Identify which cell holds the provided text, then report its (X, Y) central coordinate. 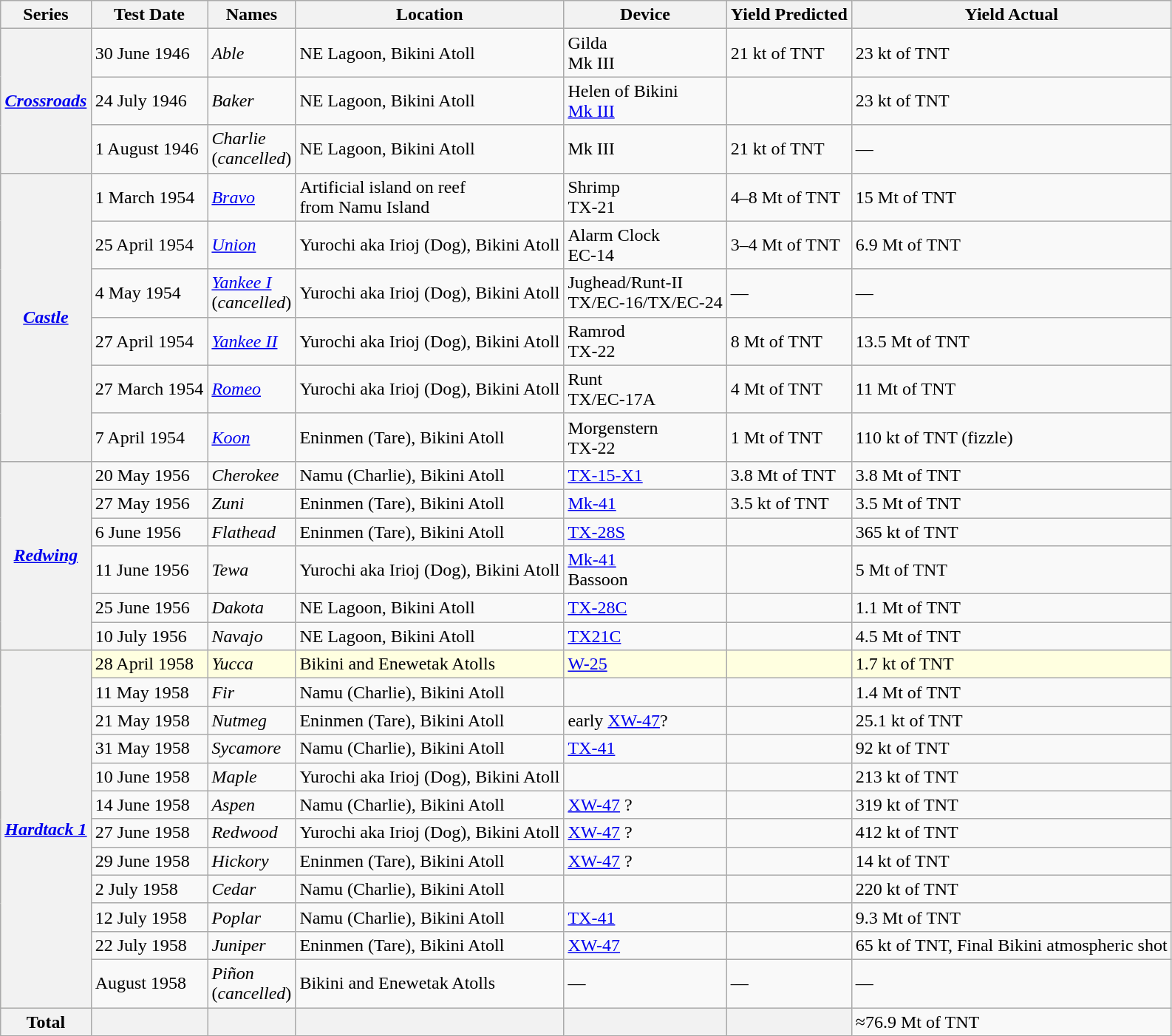
412 kt of TNT (1011, 833)
1 Mt of TNT (789, 437)
29 June 1958 (149, 861)
TX-15-X1 (645, 475)
3.5 Mt of TNT (1011, 503)
Location (430, 15)
Flathead (251, 531)
Total (46, 1022)
Yankee II (251, 341)
3.5 kt of TNT (789, 503)
92 kt of TNT (1011, 749)
14 kt of TNT (1011, 861)
Cedar (251, 889)
RuntTX/EC-17A (645, 389)
Artificial island on reef from Namu Island (430, 197)
Yield Actual (1011, 15)
Cherokee (251, 475)
1.4 Mt of TNT (1011, 692)
27 March 1954 (149, 389)
Ramrod TX-22 (645, 341)
11 May 1958 (149, 692)
Hardtack 1 (46, 829)
Device (645, 15)
365 kt of TNT (1011, 531)
27 May 1956 (149, 503)
14 June 1958 (149, 805)
Juniper (251, 945)
Castle (46, 317)
Romeo (251, 389)
Nutmeg (251, 720)
Redwing (46, 556)
5 Mt of TNT (1011, 570)
6 June 1956 (149, 531)
≈76.9 Mt of TNT (1011, 1022)
GildaMk III (645, 53)
1 August 1946 (149, 149)
25 June 1956 (149, 608)
Piñon(cancelled) (251, 983)
MorgensternTX-22 (645, 437)
21 May 1958 (149, 720)
XW-47 (645, 945)
65 kt of TNT, Final Bikini atmospheric shot (1011, 945)
11 Mt of TNT (1011, 389)
TX-28S (645, 531)
Dakota (251, 608)
August 1958 (149, 983)
Helen of Bikini Mk III (645, 100)
Hickory (251, 861)
Crossroads (46, 100)
Union (251, 245)
Zuni (251, 503)
Mk III (645, 149)
Koon (251, 437)
30 June 1946 (149, 53)
Yield Predicted (789, 15)
Shrimp TX-21 (645, 197)
Charlie (cancelled) (251, 149)
2 July 1958 (149, 889)
Sycamore (251, 749)
10 July 1956 (149, 636)
3–4 Mt of TNT (789, 245)
24 July 1946 (149, 100)
7 April 1954 (149, 437)
27 June 1958 (149, 833)
13.5 Mt of TNT (1011, 341)
220 kt of TNT (1011, 889)
Mk-41 (645, 503)
Series (46, 15)
20 May 1956 (149, 475)
Yucca (251, 664)
31 May 1958 (149, 749)
W-25 (645, 664)
Fir (251, 692)
TX-28C (645, 608)
early XW-47? (645, 720)
1 March 1954 (149, 197)
25.1 kt of TNT (1011, 720)
Names (251, 15)
Jughead/Runt-II TX/EC-16/TX/EC-24 (645, 293)
319 kt of TNT (1011, 805)
28 April 1958 (149, 664)
1.7 kt of TNT (1011, 664)
Yankee I(cancelled) (251, 293)
Baker (251, 100)
4.5 Mt of TNT (1011, 636)
12 July 1958 (149, 917)
22 July 1958 (149, 945)
Poplar (251, 917)
15 Mt of TNT (1011, 197)
4 May 1954 (149, 293)
Redwood (251, 833)
Aspen (251, 805)
8 Mt of TNT (789, 341)
110 kt of TNT (fizzle) (1011, 437)
TX21C (645, 636)
27 April 1954 (149, 341)
4 Mt of TNT (789, 389)
Tewa (251, 570)
Navajo (251, 636)
Maple (251, 777)
213 kt of TNT (1011, 777)
9.3 Mt of TNT (1011, 917)
10 June 1958 (149, 777)
11 June 1956 (149, 570)
25 April 1954 (149, 245)
Alarm ClockEC-14 (645, 245)
1.1 Mt of TNT (1011, 608)
6.9 Mt of TNT (1011, 245)
4–8 Mt of TNT (789, 197)
Able (251, 53)
Bravo (251, 197)
Test Date (149, 15)
Mk-41Bassoon (645, 570)
